Identify which cell holds the provided text, then report its (X, Y) central coordinate. 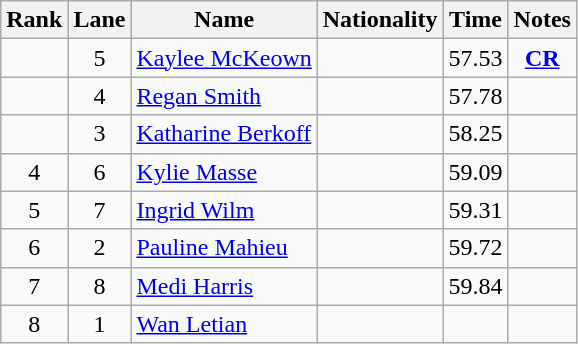
2 (100, 248)
58.25 (476, 134)
59.72 (476, 248)
Name (224, 20)
CR (542, 58)
57.78 (476, 96)
Nationality (380, 20)
1 (100, 324)
Wan Letian (224, 324)
Rank (34, 20)
3 (100, 134)
Time (476, 20)
57.53 (476, 58)
59.31 (476, 210)
Ingrid Wilm (224, 210)
59.84 (476, 286)
59.09 (476, 172)
Pauline Mahieu (224, 248)
Katharine Berkoff (224, 134)
Medi Harris (224, 286)
Regan Smith (224, 96)
Kaylee McKeown (224, 58)
Lane (100, 20)
Notes (542, 20)
Kylie Masse (224, 172)
